Search for the cell housing the specified text and yield its [x, y] center coordinate. 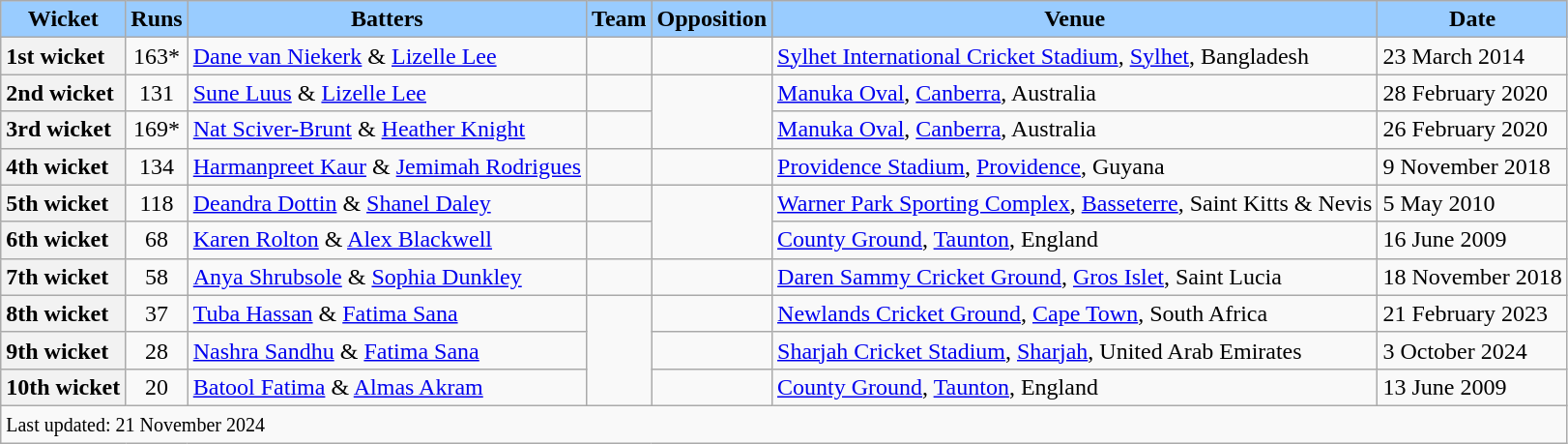
Sylhet International Cricket Stadium, Sylhet, Bangladesh [1075, 56]
Team [620, 19]
28 February 2020 [1472, 93]
23 March 2014 [1472, 56]
Batters [387, 19]
10th wicket [64, 387]
Nat Sciver-Brunt & Heather Knight [387, 130]
28 [157, 350]
4th wicket [64, 166]
Tuba Hassan & Fatima Sana [387, 313]
20 [157, 387]
163* [157, 56]
58 [157, 277]
Batool Fatima & Almas Akram [387, 387]
Daren Sammy Cricket Ground, Gros Islet, Saint Lucia [1075, 277]
5 May 2010 [1472, 203]
6th wicket [64, 240]
Dane van Niekerk & Lizelle Lee [387, 56]
Deandra Dottin & Shanel Daley [387, 203]
21 February 2023 [1472, 313]
169* [157, 130]
Sharjah Cricket Stadium, Sharjah, United Arab Emirates [1075, 350]
16 June 2009 [1472, 240]
9th wicket [64, 350]
68 [157, 240]
5th wicket [64, 203]
3 October 2024 [1472, 350]
Providence Stadium, Providence, Guyana [1075, 166]
Date [1472, 19]
2nd wicket [64, 93]
118 [157, 203]
131 [157, 93]
Harmanpreet Kaur & Jemimah Rodrigues [387, 166]
7th wicket [64, 277]
Sune Luus & Lizelle Lee [387, 93]
18 November 2018 [1472, 277]
Runs [157, 19]
Karen Rolton & Alex Blackwell [387, 240]
Opposition [711, 19]
37 [157, 313]
134 [157, 166]
Venue [1075, 19]
Anya Shrubsole & Sophia Dunkley [387, 277]
13 June 2009 [1472, 387]
Warner Park Sporting Complex, Basseterre, Saint Kitts & Nevis [1075, 203]
Wicket [64, 19]
8th wicket [64, 313]
Nashra Sandhu & Fatima Sana [387, 350]
Last updated: 21 November 2024 [785, 424]
3rd wicket [64, 130]
1st wicket [64, 56]
9 November 2018 [1472, 166]
26 February 2020 [1472, 130]
Newlands Cricket Ground, Cape Town, South Africa [1075, 313]
